Capture the cell that displays the provided text and extract its (X, Y) central coordinate. 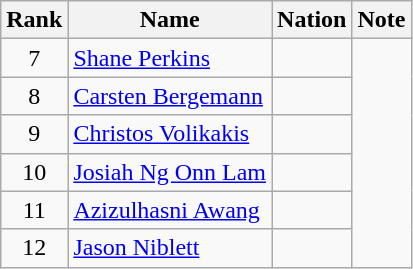
Shane Perkins (170, 58)
9 (34, 134)
Josiah Ng Onn Lam (170, 172)
7 (34, 58)
Carsten Bergemann (170, 96)
10 (34, 172)
Name (170, 20)
11 (34, 210)
Christos Volikakis (170, 134)
8 (34, 96)
Rank (34, 20)
Nation (312, 20)
12 (34, 248)
Azizulhasni Awang (170, 210)
Note (382, 20)
Jason Niblett (170, 248)
